Identify which cell holds the provided text, then report its (x, y) central coordinate. 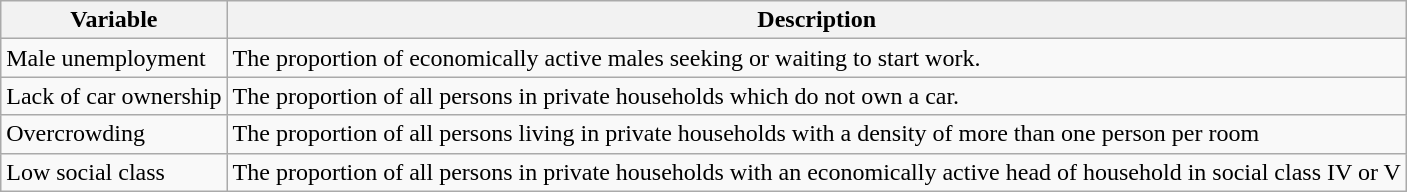
Lack of car ownership (114, 96)
Variable (114, 20)
The proportion of all persons in private households which do not own a car. (816, 96)
Overcrowding (114, 134)
Description (816, 20)
The proportion of economically active males seeking or waiting to start work. (816, 58)
The proportion of all persons living in private households with a density of more than one person per room (816, 134)
The proportion of all persons in private households with an economically active head of household in social class IV or V (816, 172)
Low social class (114, 172)
Male unemployment (114, 58)
